Scan for the cell matching the given text and deliver its (x, y) coordinate at center. 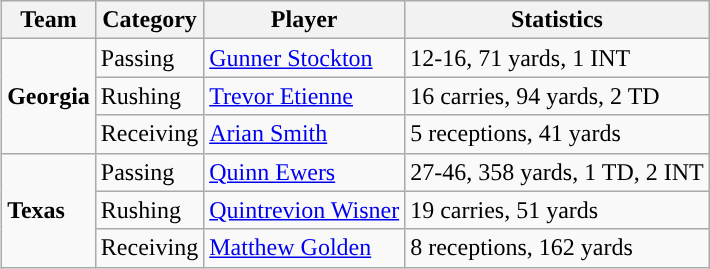
Statistics (558, 20)
5 receptions, 41 yards (558, 134)
Arian Smith (304, 134)
Matthew Golden (304, 248)
Player (304, 20)
Team (49, 20)
27-46, 358 yards, 1 TD, 2 INT (558, 172)
16 carries, 94 yards, 2 TD (558, 96)
Quintrevion Wisner (304, 210)
Trevor Etienne (304, 96)
Georgia (49, 96)
19 carries, 51 yards (558, 210)
Gunner Stockton (304, 58)
Quinn Ewers (304, 172)
8 receptions, 162 yards (558, 248)
Category (149, 20)
Texas (49, 210)
12-16, 71 yards, 1 INT (558, 58)
